Output the (X, Y) coordinate of the center of the cell containing the given text.  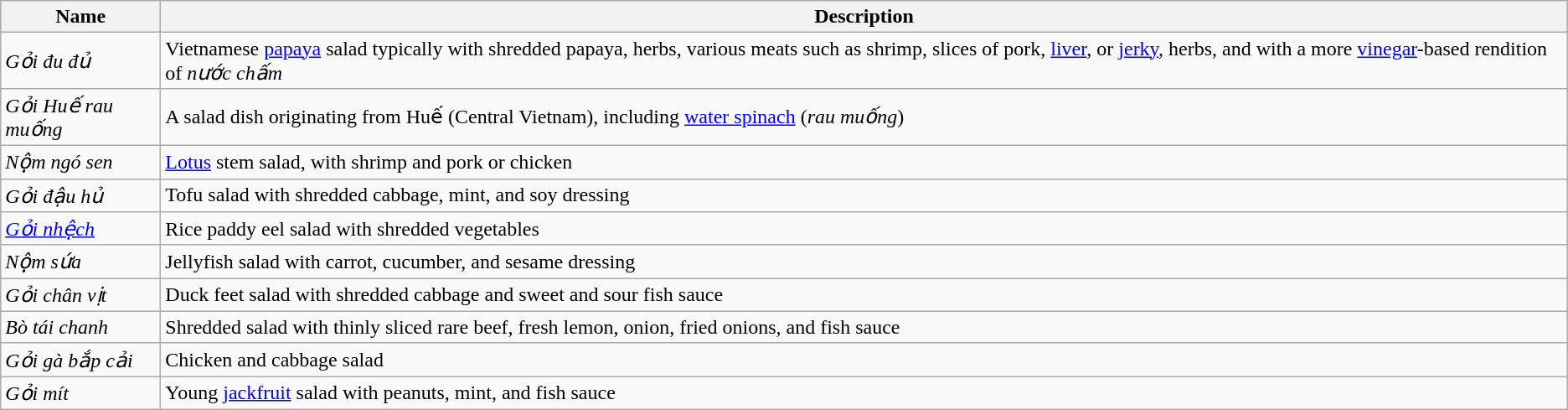
Lotus stem salad, with shrimp and pork or chicken (864, 162)
Gỏi Huế rau muống (80, 117)
Bò tái chanh (80, 327)
Rice paddy eel salad with shredded vegetables (864, 229)
Tofu salad with shredded cabbage, mint, and soy dressing (864, 195)
Jellyfish salad with carrot, cucumber, and sesame dressing (864, 262)
Gỏi gà bắp cải (80, 360)
Nộm ngó sen (80, 162)
A salad dish originating from Huế (Central Vietnam), including water spinach (rau muống) (864, 117)
Gỏi nhệch (80, 229)
Gỏi mít (80, 393)
Duck feet salad with shredded cabbage and sweet and sour fish sauce (864, 295)
Name (80, 17)
Shredded salad with thinly sliced rare beef, fresh lemon, onion, fried onions, and fish sauce (864, 327)
Chicken and cabbage salad (864, 360)
Gỏi đu đủ (80, 60)
Young jackfruit salad with peanuts, mint, and fish sauce (864, 393)
Gỏi chân vịt (80, 295)
Description (864, 17)
Gỏi đậu hủ (80, 195)
Nộm sứa (80, 262)
